Return the [X, Y] coordinate for the center point of the cell that contains the specified text.  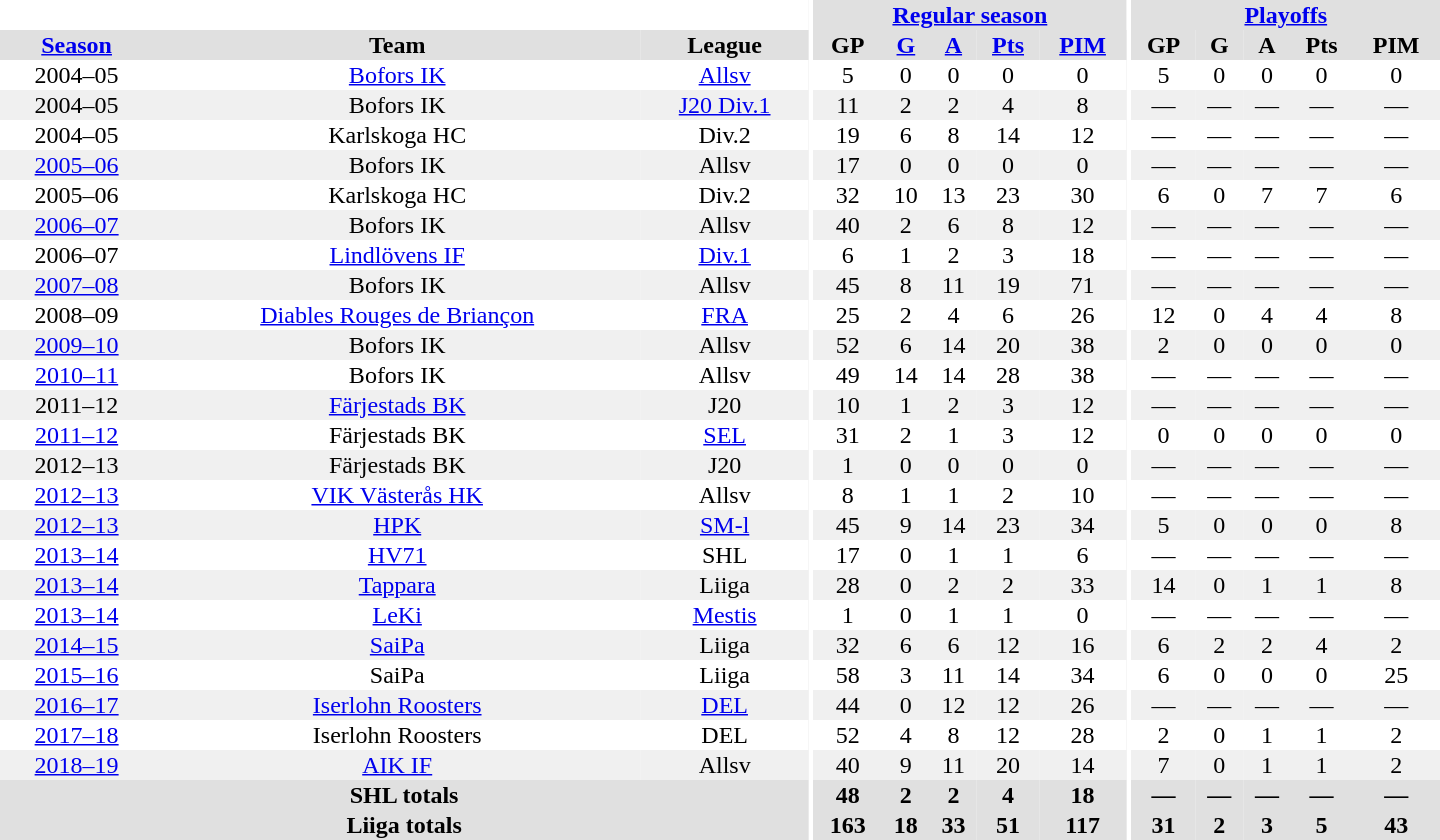
2014–15 [76, 645]
Lindlövens IF [397, 255]
2008–09 [76, 315]
AIK IF [397, 765]
Liiga totals [404, 825]
51 [1008, 825]
Regular season [970, 15]
2010–11 [76, 375]
2016–17 [76, 705]
SEL [724, 435]
48 [848, 795]
J20 Div.1 [724, 105]
43 [1396, 825]
Season [76, 45]
HPK [397, 525]
League [724, 45]
Diables Rouges de Briançon [397, 315]
Team [397, 45]
SHL [724, 555]
13 [954, 195]
71 [1082, 285]
163 [848, 825]
2007–08 [76, 285]
SHL totals [404, 795]
Mestis [724, 615]
LeKi [397, 615]
SM-l [724, 525]
117 [1082, 825]
FRA [724, 315]
HV71 [397, 555]
58 [848, 675]
30 [1082, 195]
44 [848, 705]
49 [848, 375]
Playoffs [1286, 15]
2015–16 [76, 675]
2017–18 [76, 735]
16 [1082, 645]
2009–10 [76, 345]
Tappara [397, 585]
2018–19 [76, 765]
Div.1 [724, 255]
VIK Västerås HK [397, 495]
